Identify which cell holds the provided text, then report its [x, y] central coordinate. 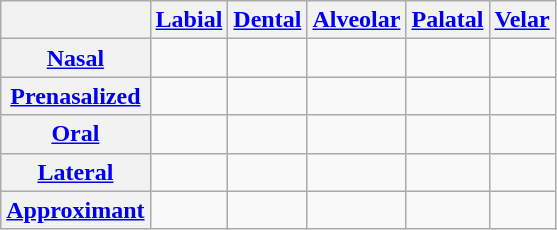
Nasal [76, 58]
Oral [76, 134]
Labial [189, 20]
Prenasalized [76, 96]
Lateral [76, 172]
Approximant [76, 210]
Alveolar [356, 20]
Velar [522, 20]
Dental [268, 20]
Palatal [448, 20]
